Determine the (x, y) coordinate at the center of the cell enclosing the given text.  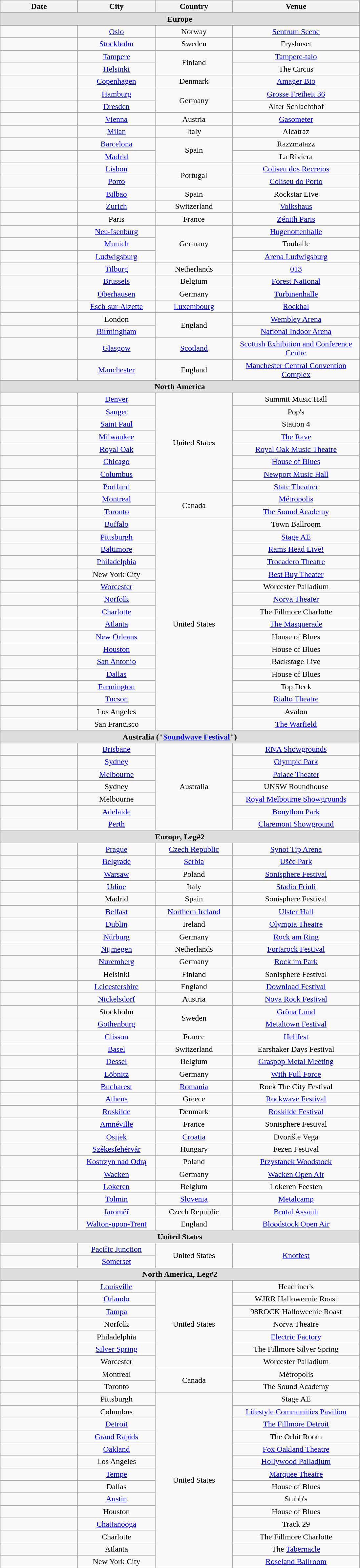
Stadio Friuli (296, 887)
Earshaker Days Festival (296, 1049)
Przystanek Woodstock (296, 1161)
Lisbon (116, 169)
Neu-Isenburg (116, 232)
Brussels (116, 281)
Tampa (116, 1312)
Headliner's (296, 1287)
Milan (116, 131)
Lifestyle Communities Pavilion (296, 1412)
Rockwave Festival (296, 1099)
Udine (116, 887)
Oakland (116, 1449)
Copenhagen (116, 81)
Electric Factory (296, 1336)
The Fillmore Detroit (296, 1424)
Osijek (116, 1137)
Norway (194, 32)
Buffalo (116, 524)
Milwaukee (116, 437)
Székesfehérvár (116, 1149)
Portland (116, 487)
Rock The City Festival (296, 1087)
RNA Showgrounds (296, 749)
Razzmatazz (296, 144)
Dvorište Vega (296, 1137)
Forest National (296, 281)
The Rave (296, 437)
The Circus (296, 69)
Athens (116, 1099)
Roseland Ballroom (296, 1561)
Palace Theater (296, 774)
Hugenottenhalle (296, 232)
98ROCK Halloweenie Roast (296, 1312)
Fortarock Festival (296, 949)
Stubb's (296, 1499)
Denver (116, 399)
Roskilde Festival (296, 1112)
Ireland (194, 924)
Croatia (194, 1137)
Backstage Live (296, 662)
Bilbao (116, 194)
Hamburg (116, 94)
The Warfield (296, 724)
Tucson (116, 699)
Somerset (116, 1262)
Town Ballroom (296, 524)
Belgrade (116, 862)
Tampere (116, 56)
Tampere-talo (296, 56)
Luxembourg (194, 306)
Farmington (116, 687)
Rockhal (296, 306)
Bucharest (116, 1087)
Fezen Festival (296, 1149)
Serbia (194, 862)
Nova Rock Festival (296, 999)
Glasgow (116, 348)
Norva Theater (296, 599)
Fox Oakland Theatre (296, 1449)
Marquee Theatre (296, 1474)
Munich (116, 244)
Graspop Metal Meeting (296, 1062)
Clisson (116, 1037)
Prague (116, 849)
London (116, 319)
North America, Leg#2 (180, 1274)
Austin (116, 1499)
Scotland (194, 348)
Belfast (116, 912)
Gröna Lund (296, 1012)
Paris (116, 219)
Australia ("Soundwave Festival") (180, 737)
Download Festival (296, 987)
Kostrzyn nad Odrą (116, 1161)
Gothenburg (116, 1024)
Scottish Exhibition and Conference Centre (296, 348)
Detroit (116, 1424)
Leicestershire (116, 987)
Greece (194, 1099)
Sauget (116, 412)
National Indoor Arena (296, 331)
La Riviera (296, 157)
Esch-sur-Alzette (116, 306)
Trocadero Theatre (296, 562)
Norva Theatre (296, 1324)
Rams Head Live! (296, 549)
Wembley Arena (296, 319)
Olympic Park (296, 762)
Dessel (116, 1062)
Europe (180, 19)
Synot Tip Arena (296, 849)
Tolmin (116, 1199)
With Full Force (296, 1074)
Brisbane (116, 749)
Amnéville (116, 1124)
Royal Melbourne Showgrounds (296, 799)
UNSW Roundhouse (296, 787)
Tilburg (116, 269)
Alcatraz (296, 131)
North America (180, 387)
Country (194, 7)
Grosse Freiheit 36 (296, 94)
Australia (194, 786)
Royal Oak (116, 449)
City (116, 7)
Northern Ireland (194, 912)
Jaroměř (116, 1212)
Slovenia (194, 1199)
Chicago (116, 462)
San Antonio (116, 662)
Brutal Assault (296, 1212)
Perth (116, 824)
Grand Rapids (116, 1437)
Hungary (194, 1149)
The Orbit Room (296, 1437)
Hollywood Palladium (296, 1462)
Wacken Open Air (296, 1174)
Tonhalle (296, 244)
Bonython Park (296, 812)
Volkshaus (296, 207)
Hellfest (296, 1037)
Coliseu dos Recreios (296, 169)
The Masquerade (296, 624)
Amager Bio (296, 81)
The Tabernacle (296, 1549)
Date (39, 7)
Basel (116, 1049)
Löbnitz (116, 1074)
Roskilde (116, 1112)
Nürburg (116, 937)
Summit Music Hall (296, 399)
Lokeren (116, 1187)
Newport Music Hall (296, 474)
Oberhausen (116, 294)
Zénith Paris (296, 219)
Sentrum Scene (296, 32)
Dublin (116, 924)
Wacken (116, 1174)
Manchester (116, 370)
Pacific Junction (116, 1249)
Barcelona (116, 144)
Birmingham (116, 331)
Rock am Ring (296, 937)
Vienna (116, 119)
Ludwigsburg (116, 256)
Louisville (116, 1287)
Lokeren Feesten (296, 1187)
The Fillmore Silver Spring (296, 1349)
013 (296, 269)
Rockstar Live (296, 194)
State Theatrer (296, 487)
Nickelsdorf (116, 999)
Arena Ludwigsburg (296, 256)
Bloodstock Open Air (296, 1224)
Track 29 (296, 1524)
Station 4 (296, 424)
Turbinenhalle (296, 294)
Top Deck (296, 687)
Fryshuset (296, 44)
New Orleans (116, 637)
Metaltown Festival (296, 1024)
Best Buy Theater (296, 574)
Manchester Central Convention Complex (296, 370)
Avalon (296, 712)
Silver Spring (116, 1349)
Porto (116, 182)
Adelaide (116, 812)
Metalcamp (296, 1199)
Rock im Park (296, 961)
Claremont Showground (296, 824)
Pop's (296, 412)
Royal Oak Music Theatre (296, 449)
Nijmegen (116, 949)
Gasometer (296, 119)
Warsaw (116, 874)
Ušće Park (296, 862)
San Francisco (116, 724)
Chattanooga (116, 1524)
Saint Paul (116, 424)
Dresden (116, 106)
Nuremberg (116, 961)
Romania (194, 1087)
Europe, Leg#2 (180, 837)
Ulster Hall (296, 912)
Orlando (116, 1299)
WJRR Halloweenie Roast (296, 1299)
Knotfest (296, 1255)
Portugal (194, 175)
Olympia Theatre (296, 924)
Walton-upon-Trent (116, 1224)
Tempe (116, 1474)
Oslo (116, 32)
Rialto Theatre (296, 699)
Coliseu do Porto (296, 182)
Zurich (116, 207)
Alter Schlachthof (296, 106)
Venue (296, 7)
Baltimore (116, 549)
